Return (X, Y) of the center of cell containing provided text 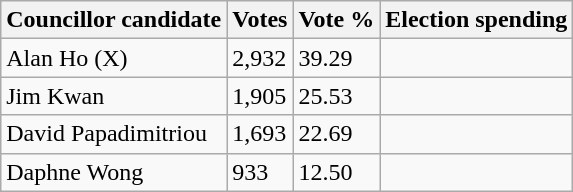
Daphne Wong (114, 172)
933 (260, 172)
22.69 (336, 134)
Alan Ho (X) (114, 58)
25.53 (336, 96)
Vote % (336, 20)
1,905 (260, 96)
39.29 (336, 58)
2,932 (260, 58)
David Papadimitriou (114, 134)
Election spending (476, 20)
Jim Kwan (114, 96)
1,693 (260, 134)
Councillor candidate (114, 20)
Votes (260, 20)
12.50 (336, 172)
